Return the [X, Y] coordinate for the center point of the cell that contains the specified text.  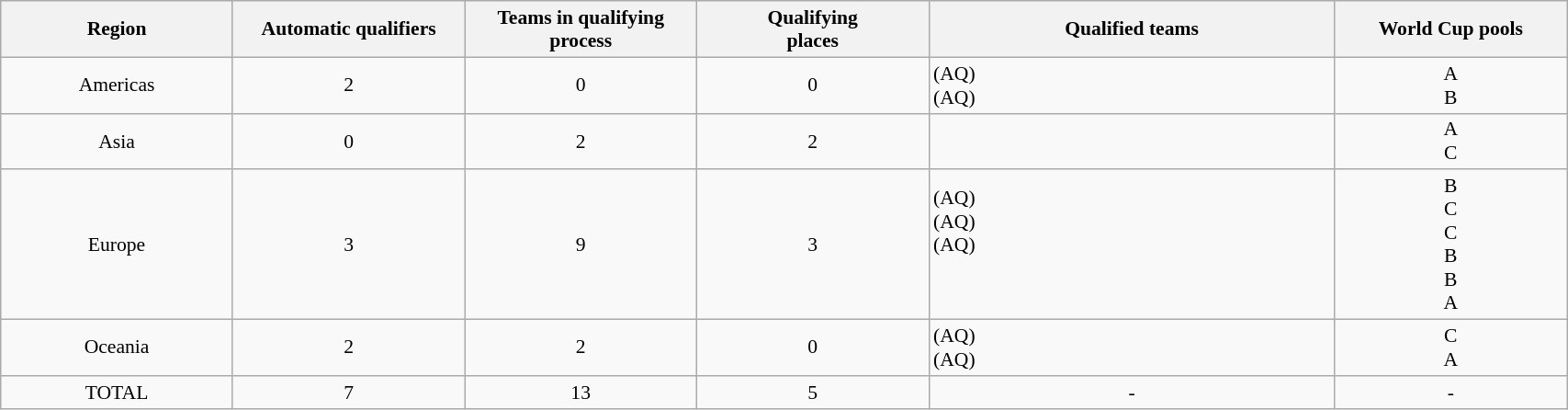
CA [1451, 347]
(AQ) (AQ) (AQ) [1132, 245]
Teams in qualifying process [581, 29]
5 [812, 393]
9 [581, 245]
7 [349, 393]
Europe [118, 245]
Qualifying places [812, 29]
TOTAL [118, 393]
AB [1451, 85]
BCCBBA [1451, 245]
13 [581, 393]
Oceania [118, 347]
Asia [118, 142]
Americas [118, 85]
World Cup pools [1451, 29]
Region [118, 29]
Automatic qualifiers [349, 29]
Qualified teams [1132, 29]
AC [1451, 142]
